From the cell containing the given text, extract its center point as (X, Y) coordinate. 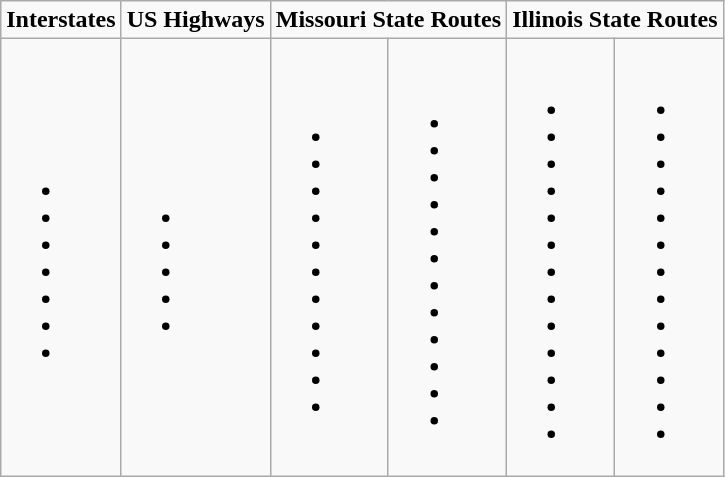
Missouri State Routes (388, 20)
US Highways (196, 20)
Interstates (61, 20)
Illinois State Routes (615, 20)
